Identify which cell holds the provided text, then report its [X, Y] central coordinate. 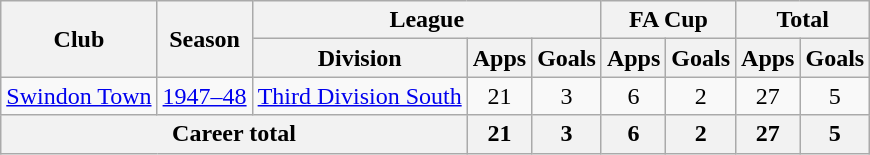
Club [79, 39]
1947–48 [204, 96]
Season [204, 39]
Division [360, 58]
Third Division South [360, 96]
Total [803, 20]
Swindon Town [79, 96]
Career total [234, 134]
League [426, 20]
FA Cup [668, 20]
